Output the (x, y) coordinate of the center of the cell containing the given text.  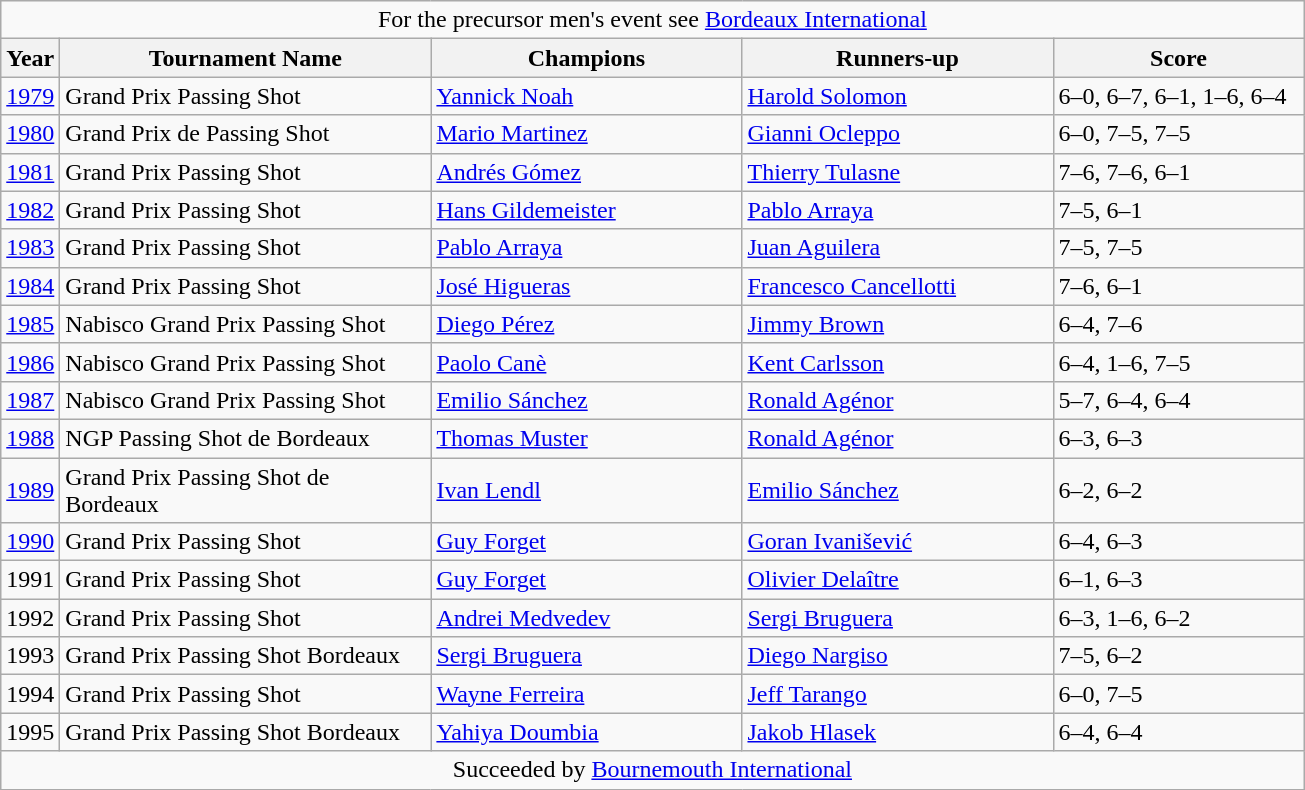
Jeff Tarango (898, 694)
6–2, 6–2 (1178, 490)
1980 (30, 134)
7–6, 7–6, 6–1 (1178, 172)
Champions (586, 58)
7–5, 7–5 (1178, 248)
For the precursor men's event see Bordeaux International (652, 20)
Ivan Lendl (586, 490)
1981 (30, 172)
Andrei Medvedev (586, 618)
Gianni Ocleppo (898, 134)
Hans Gildemeister (586, 210)
Olivier Delaître (898, 580)
Jakob Hlasek (898, 732)
6–4, 6–3 (1178, 542)
1994 (30, 694)
6–3, 1–6, 6–2 (1178, 618)
Yahiya Doumbia (586, 732)
7–5, 6–2 (1178, 656)
Yannick Noah (586, 96)
6–4, 1–6, 7–5 (1178, 362)
Tournament Name (246, 58)
1990 (30, 542)
1991 (30, 580)
Thomas Muster (586, 438)
Diego Nargiso (898, 656)
Grand Prix Passing Shot de Bordeaux (246, 490)
1993 (30, 656)
Goran Ivanišević (898, 542)
Paolo Canè (586, 362)
6–0, 7–5, 7–5 (1178, 134)
6–0, 6–7, 6–1, 1–6, 6–4 (1178, 96)
6–4, 6–4 (1178, 732)
1988 (30, 438)
1983 (30, 248)
Jimmy Brown (898, 324)
Mario Martinez (586, 134)
6–0, 7–5 (1178, 694)
1992 (30, 618)
1984 (30, 286)
Andrés Gómez (586, 172)
Wayne Ferreira (586, 694)
Score (1178, 58)
6–1, 6–3 (1178, 580)
Grand Prix de Passing Shot (246, 134)
José Higueras (586, 286)
Francesco Cancellotti (898, 286)
1989 (30, 490)
6–4, 7–6 (1178, 324)
5–7, 6–4, 6–4 (1178, 400)
NGP Passing Shot de Bordeaux (246, 438)
Harold Solomon (898, 96)
Diego Pérez (586, 324)
Juan Aguilera (898, 248)
Year (30, 58)
1986 (30, 362)
Thierry Tulasne (898, 172)
1985 (30, 324)
1995 (30, 732)
1987 (30, 400)
Succeeded by Bournemouth International (652, 770)
Kent Carlsson (898, 362)
Runners-up (898, 58)
7–6, 6–1 (1178, 286)
1979 (30, 96)
6–3, 6–3 (1178, 438)
7–5, 6–1 (1178, 210)
1982 (30, 210)
